Locate the cell with the specified text and output its [X, Y] center coordinate. 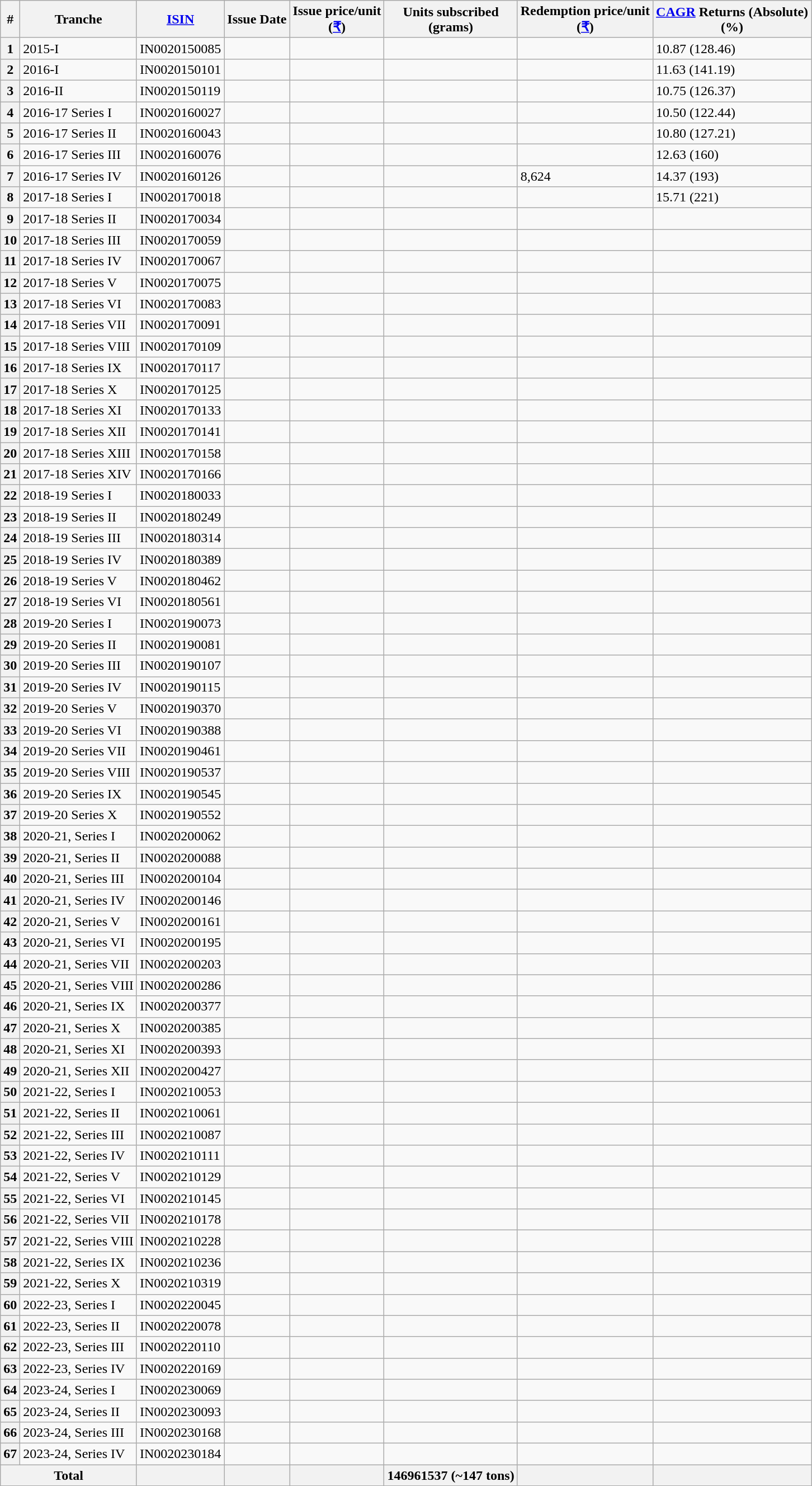
61 [10, 1326]
IN0020180033 [180, 496]
43 [10, 943]
52 [10, 1134]
2017-18 Series II [78, 219]
37 [10, 815]
2022-23, Series III [78, 1347]
IN0020170158 [180, 453]
49 [10, 1070]
2020-21, Series VIII [78, 985]
IN0020190115 [180, 687]
IN0020150101 [180, 69]
48 [10, 1049]
15 [10, 346]
2017-18 Series IV [78, 261]
30 [10, 666]
2020-21, Series XI [78, 1049]
40 [10, 879]
1 [10, 48]
IN0020200088 [180, 858]
2017-18 Series I [78, 197]
IN0020200062 [180, 836]
15.71 (221) [733, 197]
59 [10, 1283]
57 [10, 1241]
IN0020160027 [180, 112]
2016-17 Series I [78, 112]
8,624 [585, 176]
46 [10, 1007]
2022-23, Series I [78, 1305]
IN0020210129 [180, 1177]
IN0020210061 [180, 1113]
2017-18 Series V [78, 283]
IN0020180249 [180, 517]
2017-18 Series XII [78, 431]
35 [10, 772]
56 [10, 1220]
36 [10, 794]
10.75 (126.37) [733, 91]
2019-20 Series IV [78, 687]
21 [10, 474]
2017-18 Series VI [78, 304]
2 [10, 69]
6 [10, 155]
IN0020150119 [180, 91]
23 [10, 517]
2021-22, Series VIII [78, 1241]
IN0020210319 [180, 1283]
2019-20 Series I [78, 623]
9 [10, 219]
19 [10, 431]
IN0020170109 [180, 346]
IN0020160043 [180, 134]
65 [10, 1411]
12.63 (160) [733, 155]
10.80 (127.21) [733, 134]
IN0020220169 [180, 1369]
10.50 (122.44) [733, 112]
IN0020170117 [180, 368]
IN0020190545 [180, 794]
IN0020150085 [180, 48]
IN0020210145 [180, 1198]
29 [10, 645]
31 [10, 687]
17 [10, 389]
53 [10, 1156]
IN0020190537 [180, 772]
2020-21, Series VI [78, 943]
2016-17 Series IV [78, 176]
28 [10, 623]
IN0020230184 [180, 1454]
IN0020190073 [180, 623]
11 [10, 261]
2017-18 Series XI [78, 410]
IN0020190081 [180, 645]
2019-20 Series VII [78, 751]
2020-21, Series I [78, 836]
IN0020210178 [180, 1220]
IN0020170034 [180, 219]
2021-22, Series I [78, 1092]
26 [10, 581]
IN0020170166 [180, 474]
11.63 (141.19) [733, 69]
2018-19 Series V [78, 581]
2021-22, Series X [78, 1283]
Tranche [78, 19]
47 [10, 1028]
2019-20 Series X [78, 815]
12 [10, 283]
27 [10, 602]
IN0020170075 [180, 283]
IN0020170133 [180, 410]
38 [10, 836]
10 [10, 240]
22 [10, 496]
25 [10, 559]
50 [10, 1092]
IN0020170083 [180, 304]
54 [10, 1177]
IN0020210087 [180, 1134]
146961537 (~147 tons) [451, 1475]
18 [10, 410]
2018-19 Series VI [78, 602]
2020-21, Series VII [78, 964]
2019-20 Series VI [78, 730]
8 [10, 197]
2019-20 Series II [78, 645]
IN0020200161 [180, 921]
2023-24, Series IV [78, 1454]
2020-21, Series V [78, 921]
10.87 (128.46) [733, 48]
2017-18 Series XIV [78, 474]
2019-20 Series V [78, 708]
Units subscribed(grams) [451, 19]
2022-23, Series II [78, 1326]
IN0020180462 [180, 581]
Issue price/unit(₹) [337, 19]
ISIN [180, 19]
2017-18 Series X [78, 389]
IN0020170141 [180, 431]
IN0020210236 [180, 1262]
2017-18 Series XIII [78, 453]
IN0020190107 [180, 666]
2016-II [78, 91]
2018-19 Series II [78, 517]
2021-22, Series VI [78, 1198]
IN0020230093 [180, 1411]
58 [10, 1262]
Issue Date [257, 19]
IN0020180389 [180, 559]
2018-19 Series IV [78, 559]
2020-21, Series IV [78, 900]
14.37 (193) [733, 176]
IN0020200195 [180, 943]
55 [10, 1198]
44 [10, 964]
42 [10, 921]
2019-20 Series IX [78, 794]
33 [10, 730]
2021-22, Series III [78, 1134]
4 [10, 112]
2016-I [78, 69]
IN0020170059 [180, 240]
2021-22, Series VII [78, 1220]
IN0020190552 [180, 815]
IN0020160076 [180, 155]
2017-18 Series VII [78, 325]
2023-24, Series I [78, 1390]
67 [10, 1454]
64 [10, 1390]
2017-18 Series III [78, 240]
2017-18 Series VIII [78, 346]
62 [10, 1347]
IN0020180314 [180, 538]
2023-24, Series III [78, 1432]
2018-19 Series III [78, 538]
IN0020170067 [180, 261]
IN0020190461 [180, 751]
2020-21, Series IX [78, 1007]
2019-20 Series III [78, 666]
IN0020220045 [180, 1305]
IN0020170018 [180, 197]
CAGR Returns (Absolute)(%) [733, 19]
2020-21, Series XII [78, 1070]
IN0020230168 [180, 1432]
39 [10, 858]
2016-17 Series III [78, 155]
32 [10, 708]
IN0020200286 [180, 985]
66 [10, 1432]
2019-20 Series VIII [78, 772]
IN0020210228 [180, 1241]
IN0020220078 [180, 1326]
2020-21, Series II [78, 858]
2015-I [78, 48]
IN0020160126 [180, 176]
2018-19 Series I [78, 496]
5 [10, 134]
2021-22, Series V [78, 1177]
20 [10, 453]
Redemption price/unit(₹) [585, 19]
IN0020220110 [180, 1347]
2022-23, Series IV [78, 1369]
60 [10, 1305]
2020-21, Series III [78, 879]
24 [10, 538]
14 [10, 325]
45 [10, 985]
IN0020200104 [180, 879]
IN0020200427 [180, 1070]
IN0020200203 [180, 964]
IN0020180561 [180, 602]
41 [10, 900]
IN0020200385 [180, 1028]
34 [10, 751]
IN0020200377 [180, 1007]
IN0020190370 [180, 708]
2020-21, Series X [78, 1028]
IN0020210053 [180, 1092]
7 [10, 176]
2021-22, Series IX [78, 1262]
13 [10, 304]
2023-24, Series II [78, 1411]
2016-17 Series II [78, 134]
63 [10, 1369]
IN0020210111 [180, 1156]
IN0020200146 [180, 900]
IN0020170125 [180, 389]
51 [10, 1113]
IN0020190388 [180, 730]
# [10, 19]
IN0020230069 [180, 1390]
2021-22, Series II [78, 1113]
16 [10, 368]
3 [10, 91]
2021-22, Series IV [78, 1156]
Total [69, 1475]
IN0020200393 [180, 1049]
2017-18 Series IX [78, 368]
IN0020170091 [180, 325]
